Return (x, y) of the center of cell containing provided text 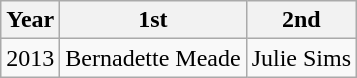
2nd (301, 20)
Bernadette Meade (153, 58)
1st (153, 20)
Year (30, 20)
2013 (30, 58)
Julie Sims (301, 58)
